For the text-containing cell, return its midpoint in [X, Y] coordinate format. 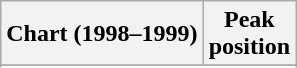
Peakposition [249, 34]
Chart (1998–1999) [102, 34]
